Pinpoint the cell where the given text exists, returning its (x, y) midpoint coordinate. 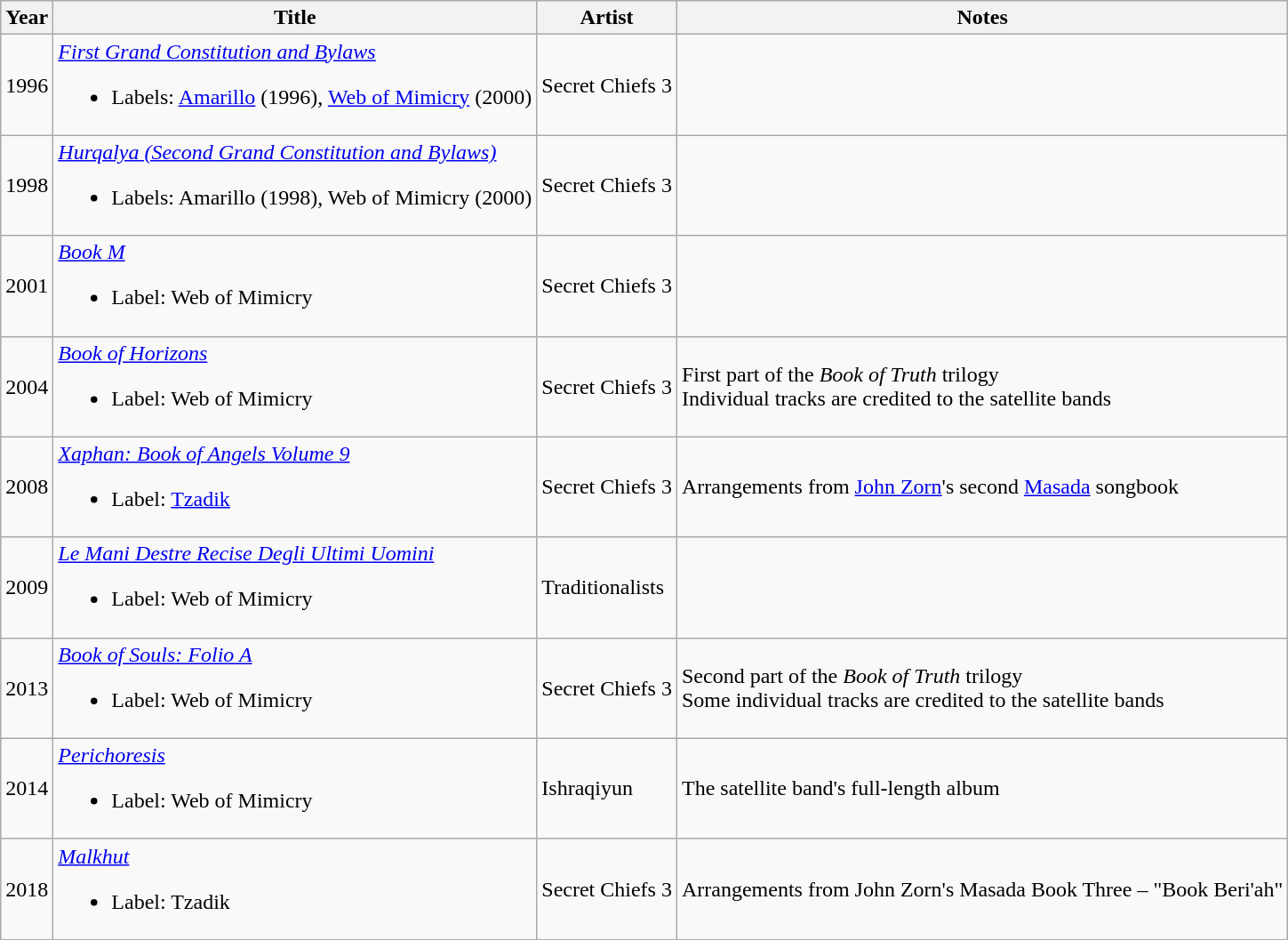
2001 (27, 286)
Book of Souls: Folio ALabel: Web of Mimicry (295, 688)
Year (27, 18)
2009 (27, 587)
First Grand Constitution and BylawsLabels: Amarillo (1996), Web of Mimicry (2000) (295, 85)
1998 (27, 185)
Arrangements from John Zorn's second Masada songbook (981, 487)
PerichoresisLabel: Web of Mimicry (295, 788)
Artist (607, 18)
Book of HorizonsLabel: Web of Mimicry (295, 386)
Book MLabel: Web of Mimicry (295, 286)
Title (295, 18)
Second part of the Book of Truth trilogySome individual tracks are credited to the satellite bands (981, 688)
2018 (27, 889)
Arrangements from John Zorn's Masada Book Three – "Book Beri'ah" (981, 889)
Xaphan: Book of Angels Volume 9Label: Tzadik (295, 487)
1996 (27, 85)
Traditionalists (607, 587)
2014 (27, 788)
The satellite band's full-length album (981, 788)
First part of the Book of Truth trilogyIndividual tracks are credited to the satellite bands (981, 386)
Notes (981, 18)
2004 (27, 386)
2013 (27, 688)
Le Mani Destre Recise Degli Ultimi UominiLabel: Web of Mimicry (295, 587)
MalkhutLabel: Tzadik (295, 889)
Ishraqiyun (607, 788)
2008 (27, 487)
Hurqalya (Second Grand Constitution and Bylaws)Labels: Amarillo (1998), Web of Mimicry (2000) (295, 185)
